Return (x, y) of the center of cell containing provided text 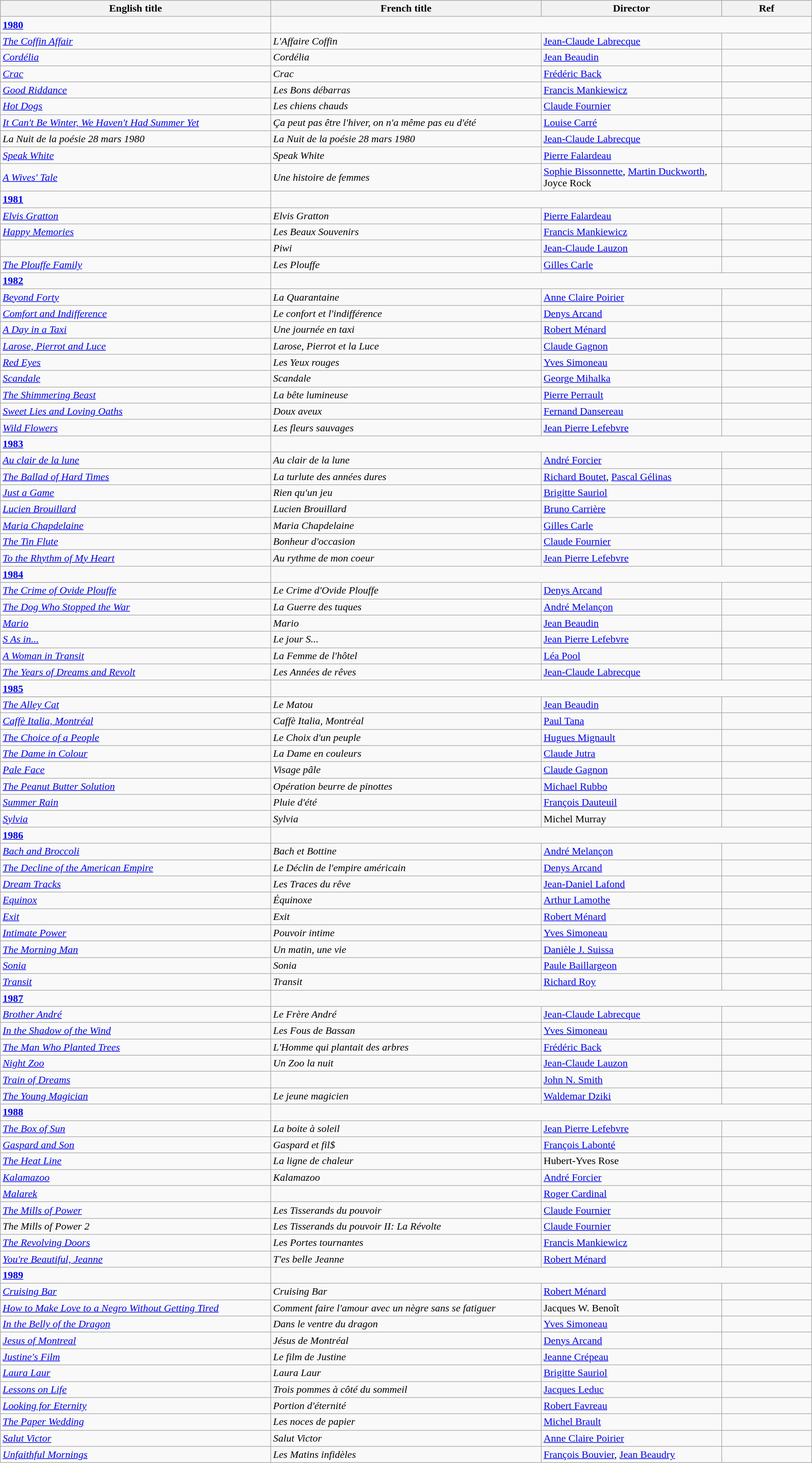
1989 (136, 1275)
It Can't Be Winter, We Haven't Had Summer Yet (136, 122)
Comment faire l'amour avec un nègre sans se fatiguer (406, 1308)
1986 (136, 835)
Les Beaux Souvenirs (406, 232)
The Tin Flute (136, 542)
Sophie Bissonnette, Martin Duckworth, Joyce Rock (631, 177)
To the Rhythm of My Heart (136, 558)
Le film de Justine (406, 1357)
The Crime of Ovide Plouffe (136, 591)
Comfort and Indifference (136, 313)
Ça peut pas être l'hiver, on n'a même pas eu d'été (406, 122)
The Dog Who Stopped the War (136, 607)
Paule Baillargeon (631, 965)
Portion d'éternité (406, 1406)
François Bouvier, Jean Beaudry (631, 1454)
Opération beurre de pinottes (406, 786)
The Ballad of Hard Times (136, 477)
Malarek (136, 1194)
Richard Roy (631, 982)
Larose, Pierrot and Luce (136, 346)
Les Traces du rêve (406, 884)
Léa Pool (631, 656)
1987 (136, 998)
Happy Memories (136, 232)
Night Zoo (136, 1063)
François Dauteuil (631, 803)
Les Tisserands du pouvoir (406, 1210)
Good Riddance (136, 90)
Wild Flowers (136, 427)
Rien qu'un jeu (406, 493)
A Woman in Transit (136, 656)
Hugues Mignault (631, 737)
Claude Jutra (631, 754)
Dans le ventre du dragon (406, 1324)
Brother André (136, 1015)
Equinox (136, 900)
Les Années de rêves (406, 672)
Hot Dogs (136, 106)
Les fleurs sauvages (406, 427)
Les chiens chauds (406, 106)
Pale Face (136, 770)
Jeanne Crépeau (631, 1357)
Michael Rubbo (631, 786)
Jacques Leduc (631, 1389)
Bonheur d'occasion (406, 542)
Jésus de Montréal (406, 1341)
L'Homme qui plantait des arbres (406, 1047)
La bête lumineuse (406, 395)
Director (631, 9)
La Quarantaine (406, 297)
Robert Favreau (631, 1406)
Le confort et l'indifférence (406, 313)
A Day in a Taxi (136, 330)
Trois pommes à côté du sommeil (406, 1389)
Le Matou (406, 705)
John N. Smith (631, 1080)
Looking for Eternity (136, 1406)
1988 (136, 1112)
La Dame en couleurs (406, 754)
1982 (136, 281)
Dream Tracks (136, 884)
The Heat Line (136, 1161)
Louise Carré (631, 122)
Larose, Pierrot et la Luce (406, 346)
Hubert-Yves Rose (631, 1161)
Gaspard and Son (136, 1145)
Ref (767, 9)
The Mills of Power 2 (136, 1226)
Jean-Daniel Lafond (631, 884)
English title (136, 9)
Just a Game (136, 493)
The Young Magician (136, 1096)
The Shimmering Beast (136, 395)
The Mills of Power (136, 1210)
The Choice of a People (136, 737)
Les Portes tournantes (406, 1242)
1984 (136, 574)
Summer Rain (136, 803)
Jacques W. Benoît (631, 1308)
The Coffin Affair (136, 41)
Les Bons débarras (406, 90)
La Guerre des tuques (406, 607)
Sweet Lies and Loving Oaths (136, 411)
Intimate Power (136, 933)
1983 (136, 444)
La Femme de l'hôtel (406, 656)
Les Matins infidèles (406, 1454)
Le Choix d'un peuple (406, 737)
Pluie d'été (406, 803)
Richard Boutet, Pascal Gélinas (631, 477)
Pouvoir intime (406, 933)
Une histoire de femmes (406, 177)
Danièle J. Suissa (631, 949)
The Decline of the American Empire (136, 868)
Au rythme de mon coeur (406, 558)
La boite à soleil (406, 1129)
S As in... (136, 639)
Roger Cardinal (631, 1194)
How to Make Love to a Negro Without Getting Tired (136, 1308)
Train of Dreams (136, 1080)
Une journée en taxi (406, 330)
Doux aveux (406, 411)
Paul Tana (631, 721)
Jesus of Montreal (136, 1341)
L'Affaire Coffin (406, 41)
Le Crime d'Ovide Plouffe (406, 591)
Les Plouffe (406, 265)
Équinoxe (406, 900)
Les Yeux rouges (406, 362)
Un matin, une vie (406, 949)
The Paper Wedding (136, 1422)
In the Belly of the Dragon (136, 1324)
François Labonté (631, 1145)
Visage pâle (406, 770)
You're Beautiful, Jeanne (136, 1259)
Bach and Broccoli (136, 851)
The Peanut Butter Solution (136, 786)
Gaspard et fil$ (406, 1145)
The Man Who Planted Trees (136, 1047)
Bruno Carrière (631, 509)
Les noces de papier (406, 1422)
The Alley Cat (136, 705)
Waldemar Dziki (631, 1096)
The Box of Sun (136, 1129)
La ligne de chaleur (406, 1161)
Beyond Forty (136, 297)
Michel Brault (631, 1422)
1980 (136, 25)
1985 (136, 688)
Les Tisserands du pouvoir II: La Révolte (406, 1226)
The Revolving Doors (136, 1242)
Un Zoo la nuit (406, 1063)
1981 (136, 199)
Le jour S... (406, 639)
The Years of Dreams and Revolt (136, 672)
Justine's Film (136, 1357)
Fernand Dansereau (631, 411)
The Plouffe Family (136, 265)
Unfaithful Mornings (136, 1454)
George Mihalka (631, 379)
Arthur Lamothe (631, 900)
Bach et Bottine (406, 851)
Les Fous de Bassan (406, 1031)
The Morning Man (136, 949)
Pierre Perrault (631, 395)
In the Shadow of the Wind (136, 1031)
Lessons on Life (136, 1389)
A Wives' Tale (136, 177)
The Dame in Colour (136, 754)
Red Eyes (136, 362)
Michel Murray (631, 819)
La turlute des années dures (406, 477)
French title (406, 9)
Le Déclin de l'empire américain (406, 868)
Piwi (406, 248)
T'es belle Jeanne (406, 1259)
Le jeune magicien (406, 1096)
Le Frère André (406, 1015)
